Search for the cell housing the specified text and yield its [x, y] center coordinate. 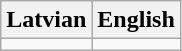
Latvian [46, 20]
English [136, 20]
